Return (X, Y) of the center of cell containing provided text 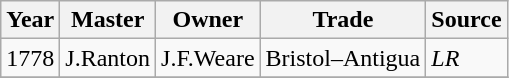
J.Ranton (108, 58)
Source (466, 20)
LR (466, 58)
Owner (208, 20)
Master (108, 20)
J.F.Weare (208, 58)
1778 (30, 58)
Trade (343, 20)
Bristol–Antigua (343, 58)
Year (30, 20)
